Determine the [X, Y] coordinate at the center of the cell enclosing the given text.  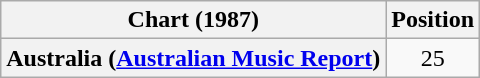
Position [433, 20]
Australia (Australian Music Report) [194, 58]
Chart (1987) [194, 20]
25 [433, 58]
